Output the [X, Y] coordinate of the center of the cell containing the given text.  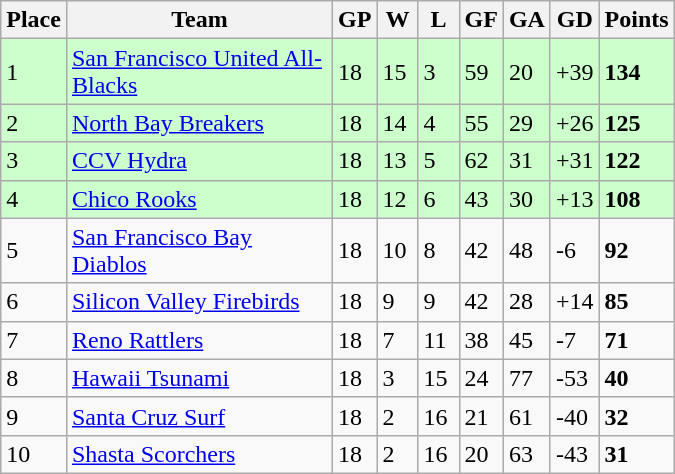
+31 [574, 161]
North Bay Breakers [199, 123]
CCV Hydra [199, 161]
134 [636, 72]
L [438, 20]
1 [34, 72]
Points [636, 20]
+13 [574, 199]
GP [355, 20]
Reno Rattlers [199, 340]
San Francisco United All-Blacks [199, 72]
+39 [574, 72]
GA [526, 20]
40 [636, 378]
24 [481, 378]
Santa Cruz Surf [199, 416]
77 [526, 378]
GD [574, 20]
45 [526, 340]
108 [636, 199]
-7 [574, 340]
13 [398, 161]
14 [398, 123]
San Francisco Bay Diablos [199, 250]
-6 [574, 250]
Place [34, 20]
48 [526, 250]
59 [481, 72]
Silicon Valley Firebirds [199, 302]
Hawaii Tsunami [199, 378]
92 [636, 250]
GF [481, 20]
Team [199, 20]
W [398, 20]
63 [526, 454]
62 [481, 161]
12 [398, 199]
122 [636, 161]
-43 [574, 454]
71 [636, 340]
43 [481, 199]
Shasta Scorchers [199, 454]
11 [438, 340]
+26 [574, 123]
21 [481, 416]
+14 [574, 302]
30 [526, 199]
38 [481, 340]
29 [526, 123]
125 [636, 123]
Chico Rooks [199, 199]
32 [636, 416]
61 [526, 416]
55 [481, 123]
85 [636, 302]
-53 [574, 378]
-40 [574, 416]
28 [526, 302]
